Extract the [x, y] coordinate from the center of the cell holding the provided text.  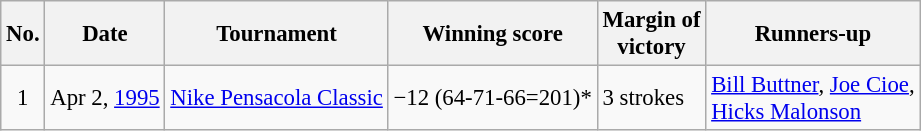
Runners-up [813, 34]
Apr 2, 1995 [105, 98]
Bill Buttner, Joe Cioe, Hicks Malonson [813, 98]
1 [23, 98]
Date [105, 34]
3 strokes [652, 98]
Nike Pensacola Classic [276, 98]
Tournament [276, 34]
Margin ofvictory [652, 34]
−12 (64-71-66=201)* [492, 98]
Winning score [492, 34]
No. [23, 34]
